Return the [X, Y] coordinate for the center point of the cell that contains the specified text.  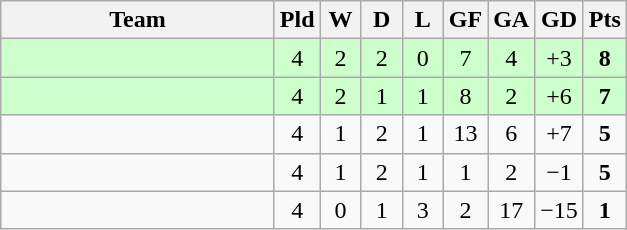
13 [465, 134]
L [422, 20]
+7 [560, 134]
−1 [560, 172]
W [340, 20]
D [382, 20]
GD [560, 20]
Pts [604, 20]
−15 [560, 210]
GF [465, 20]
Team [138, 20]
GA [512, 20]
17 [512, 210]
+6 [560, 96]
Pld [297, 20]
+3 [560, 58]
6 [512, 134]
3 [422, 210]
